For the text-containing cell, return its midpoint in [x, y] coordinate format. 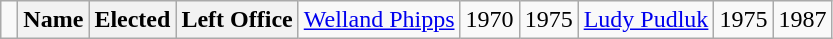
Ludy Pudluk [646, 20]
Left Office [237, 20]
Welland Phipps [379, 20]
Name [54, 20]
Elected [132, 20]
1987 [802, 20]
1970 [490, 20]
